Capture the cell that displays the provided text and extract its (X, Y) central coordinate. 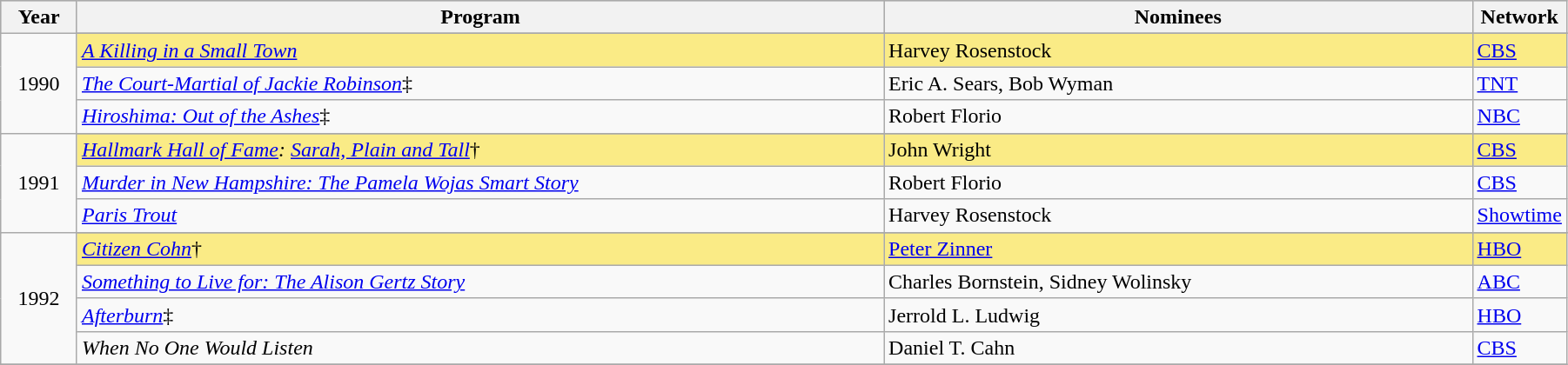
Nominees (1178, 17)
Jerrold L. Ludwig (1178, 315)
Charles Bornstein, Sidney Wolinsky (1178, 282)
Program (480, 17)
Something to Live for: The Alison Gertz Story (480, 282)
1990 (39, 83)
Citizen Cohn† (480, 249)
Peter Zinner (1178, 249)
Showtime (1519, 216)
Murder in New Hampshire: The Pamela Wojas Smart Story (480, 182)
ABC (1519, 282)
Eric A. Sears, Bob Wyman (1178, 83)
Network (1519, 17)
Hallmark Hall of Fame: Sarah, Plain and Tall† (480, 149)
The Court-Martial of Jackie Robinson‡ (480, 83)
1991 (39, 182)
John Wright (1178, 149)
Year (39, 17)
Afterburn‡ (480, 315)
Hiroshima: Out of the Ashes‡ (480, 116)
NBC (1519, 116)
1992 (39, 298)
TNT (1519, 83)
When No One Would Listen (480, 348)
Daniel T. Cahn (1178, 348)
A Killing in a Small Town (480, 50)
Paris Trout (480, 216)
